Search for the cell housing the specified text and yield its (X, Y) center coordinate. 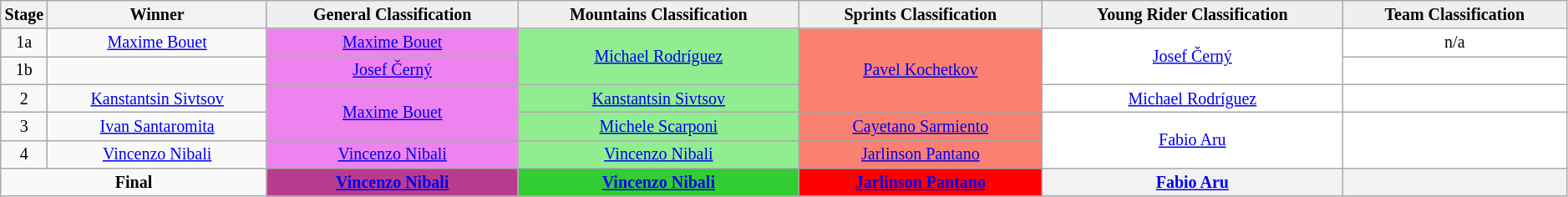
Team Classification (1454, 15)
1b (24, 70)
Michele Scarponi (658, 127)
1a (24, 43)
Final (134, 182)
Stage (24, 15)
Cayetano Sarmiento (921, 127)
n/a (1454, 43)
Ivan Santaromita (157, 127)
Young Rider Classification (1192, 15)
Winner (157, 15)
Sprints Classification (921, 15)
General Classification (393, 15)
3 (24, 127)
Mountains Classification (658, 15)
Pavel Kochetkov (921, 71)
2 (24, 98)
4 (24, 154)
